Return the [x, y] coordinate for the center point of the cell that contains the specified text.  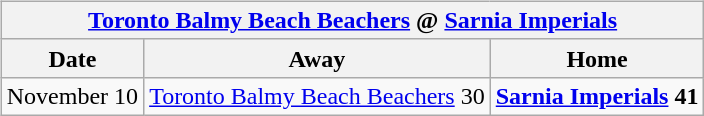
Toronto Balmy Beach Beachers 30 [318, 96]
Away [318, 58]
November 10 [72, 96]
Toronto Balmy Beach Beachers @ Sarnia Imperials [352, 20]
Sarnia Imperials 41 [597, 96]
Date [72, 58]
Home [597, 58]
